For the text-containing cell, return its midpoint in [X, Y] coordinate format. 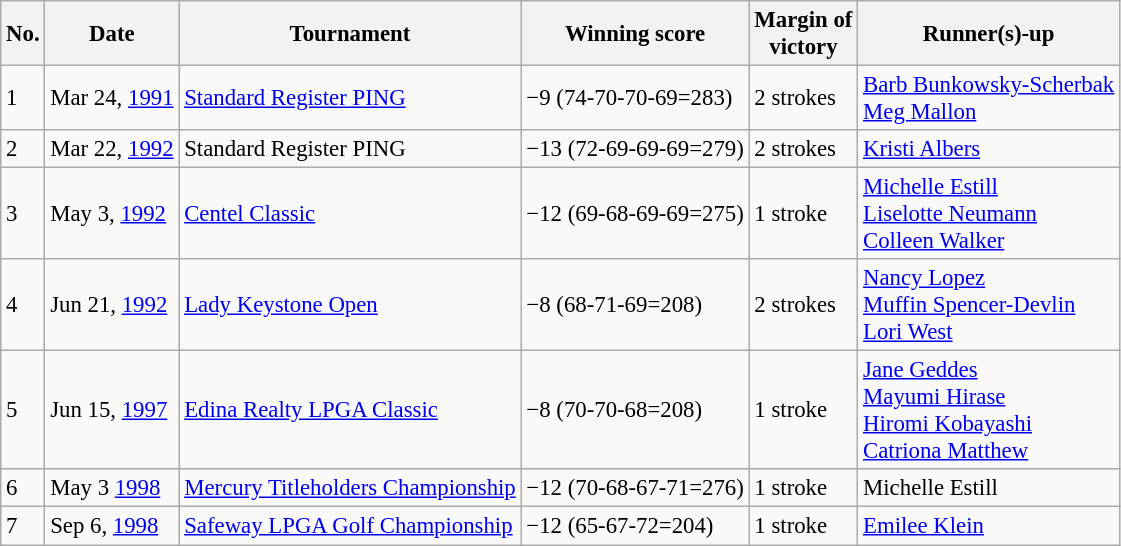
Centel Classic [350, 214]
−12 (69-68-69-69=275) [635, 214]
Safeway LPGA Golf Championship [350, 526]
Date [112, 34]
−12 (70-68-67-71=276) [635, 489]
−12 (65-67-72=204) [635, 526]
Barb Bunkowsky-Scherbak Meg Mallon [989, 98]
Nancy Lopez Muffin Spencer-Devlin Lori West [989, 305]
6 [23, 489]
Emilee Klein [989, 526]
Sep 6, 1998 [112, 526]
May 3 1998 [112, 489]
Kristi Albers [989, 149]
−8 (68-71-69=208) [635, 305]
5 [23, 410]
Mar 24, 1991 [112, 98]
Jane Geddes Mayumi Hirase Hiromi Kobayashi Catriona Matthew [989, 410]
Tournament [350, 34]
Jun 21, 1992 [112, 305]
Mercury Titleholders Championship [350, 489]
Margin ofvictory [804, 34]
−13 (72-69-69-69=279) [635, 149]
Michelle Estill [989, 489]
−8 (70-70-68=208) [635, 410]
−9 (74-70-70-69=283) [635, 98]
7 [23, 526]
4 [23, 305]
1 [23, 98]
3 [23, 214]
Michelle Estill Liselotte Neumann Colleen Walker [989, 214]
Edina Realty LPGA Classic [350, 410]
Runner(s)-up [989, 34]
Mar 22, 1992 [112, 149]
Winning score [635, 34]
May 3, 1992 [112, 214]
2 [23, 149]
Jun 15, 1997 [112, 410]
Lady Keystone Open [350, 305]
No. [23, 34]
